Scan for the cell matching the given text and deliver its (X, Y) coordinate at center. 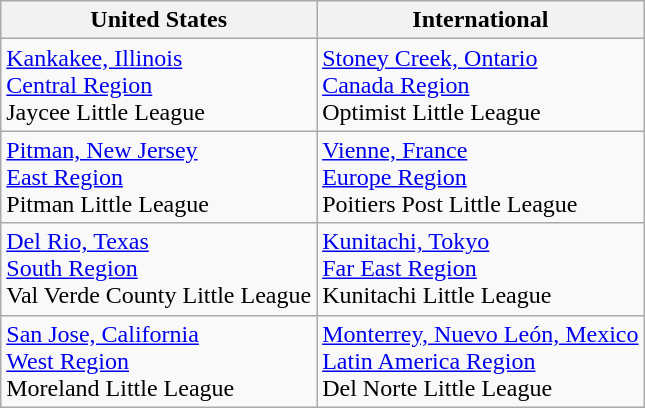
Kankakee, IllinoisCentral RegionJaycee Little League (159, 85)
Kunitachi, TokyoFar East RegionKunitachi Little League (480, 269)
International (480, 20)
Monterrey, Nuevo León, MexicoLatin America RegionDel Norte Little League (480, 361)
Vienne, FranceEurope RegionPoitiers Post Little League (480, 177)
San Jose, CaliforniaWest RegionMoreland Little League (159, 361)
Stoney Creek, OntarioCanada RegionOptimist Little League (480, 85)
Del Rio, TexasSouth RegionVal Verde County Little League (159, 269)
United States (159, 20)
Pitman, New JerseyEast RegionPitman Little League (159, 177)
